Provide the (x, y) coordinate of the cell's center where the given text is located.  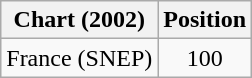
France (SNEP) (80, 58)
Position (205, 20)
100 (205, 58)
Chart (2002) (80, 20)
